Pinpoint the cell where the given text exists, returning its [X, Y] midpoint coordinate. 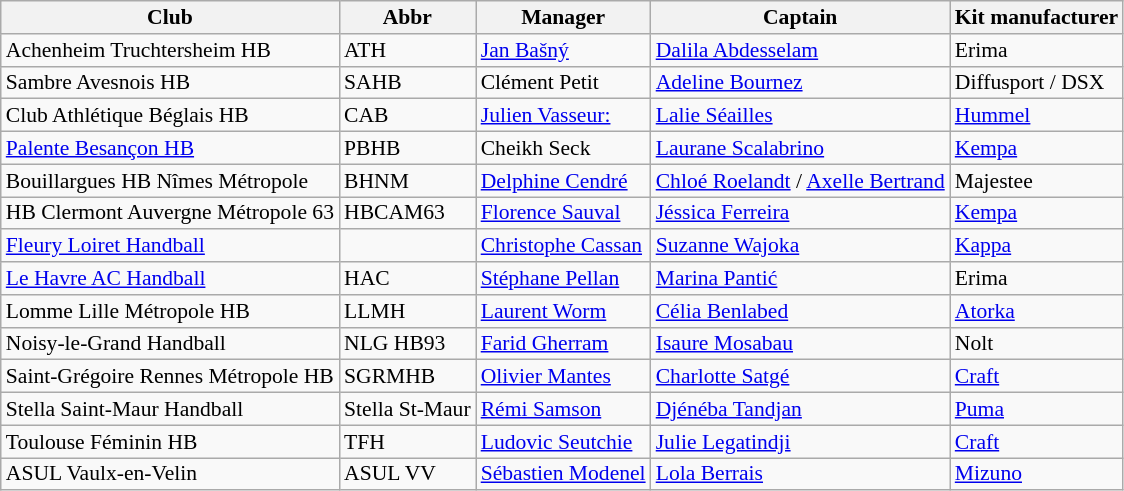
Christophe Cassan [564, 246]
Jéssica Ferreira [800, 214]
ASUL VV [408, 474]
Palente Besançon HB [170, 148]
Kappa [1036, 246]
CAB [408, 116]
Fleury Loiret Handball [170, 246]
Stella St-Maur [408, 410]
Charlotte Satgé [800, 376]
Le Havre AC Handball [170, 278]
Hummel [1036, 116]
Clément Petit [564, 82]
Kit manufacturer [1036, 18]
Marina Pantić [800, 278]
ASUL Vaulx-en-Velin [170, 474]
Stella Saint-Maur Handball [170, 410]
Lola Berrais [800, 474]
Sambre Avesnois HB [170, 82]
Manager [564, 18]
Chloé Roelandt / Axelle Bertrand [800, 180]
Lomme Lille Métropole HB [170, 312]
Jan Bašný [564, 50]
Julie Legatindji [800, 442]
SGRMHB [408, 376]
Lalie Séailles [800, 116]
Abbr [408, 18]
SAHB [408, 82]
Puma [1036, 410]
Achenheim Truchtersheim HB [170, 50]
Toulouse Féminin HB [170, 442]
Sébastien Modenel [564, 474]
LLMH [408, 312]
Djénéba Tandjan [800, 410]
Nolt [1036, 344]
Diffusport / DSX [1036, 82]
Noisy-le-Grand Handball [170, 344]
ATH [408, 50]
Julien Vasseur: [564, 116]
Majestee [1036, 180]
Célia Benlabed [800, 312]
Mizuno [1036, 474]
Saint-Grégoire Rennes Métropole HB [170, 376]
Florence Sauval [564, 214]
TFH [408, 442]
Suzanne Wajoka [800, 246]
HBCAM63 [408, 214]
Farid Gherram [564, 344]
PBHB [408, 148]
Club Athlétique Béglais HB [170, 116]
HB Clermont Auvergne Métropole 63 [170, 214]
Atorka [1036, 312]
Dalila Abdesselam [800, 50]
Rémi Samson [564, 410]
Bouillargues HB Nîmes Métropole [170, 180]
Cheikh Seck [564, 148]
Captain [800, 18]
Laurane Scalabrino [800, 148]
Stéphane Pellan [564, 278]
Isaure Mosabau [800, 344]
Olivier Mantes [564, 376]
HAC [408, 278]
Laurent Worm [564, 312]
BHNM [408, 180]
NLG HB93 [408, 344]
Adeline Bournez [800, 82]
Delphine Cendré [564, 180]
Club [170, 18]
Ludovic Seutchie [564, 442]
